Locate the cell with the specified text and output its [x, y] center coordinate. 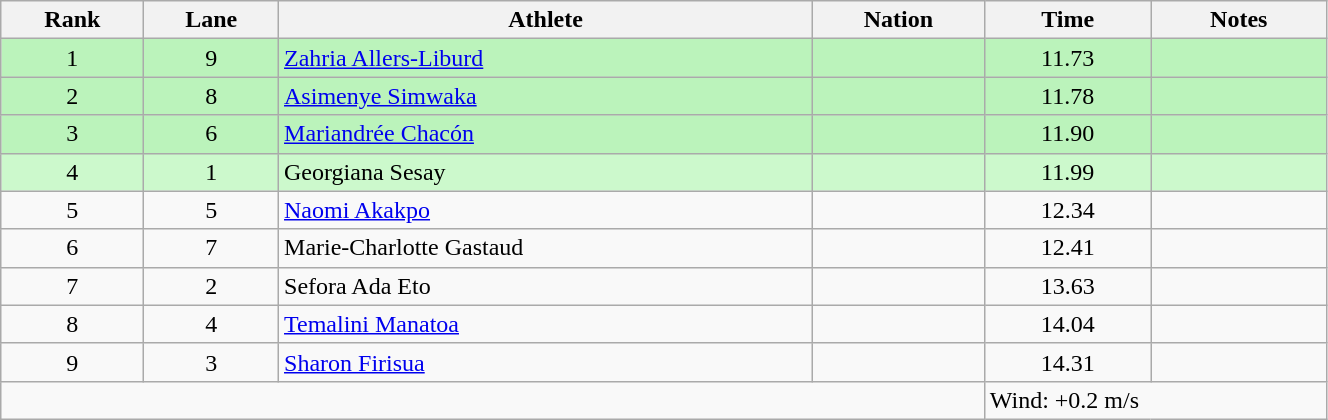
Naomi Akakpo [546, 210]
12.41 [1068, 248]
Sharon Firisua [546, 362]
14.31 [1068, 362]
Asimenye Simwaka [546, 96]
Wind: +0.2 m/s [1155, 400]
Sefora Ada Eto [546, 286]
Lane [212, 20]
Marie-Charlotte Gastaud [546, 248]
Athlete [546, 20]
Temalini Manatoa [546, 324]
Notes [1238, 20]
13.63 [1068, 286]
Rank [72, 20]
12.34 [1068, 210]
11.78 [1068, 96]
Mariandrée Chacón [546, 134]
14.04 [1068, 324]
11.99 [1068, 172]
11.90 [1068, 134]
Georgiana Sesay [546, 172]
Time [1068, 20]
Zahria Allers-Liburd [546, 58]
Nation [899, 20]
11.73 [1068, 58]
